Detect which cell encompasses the target text, then output its (X, Y) center coordinate. 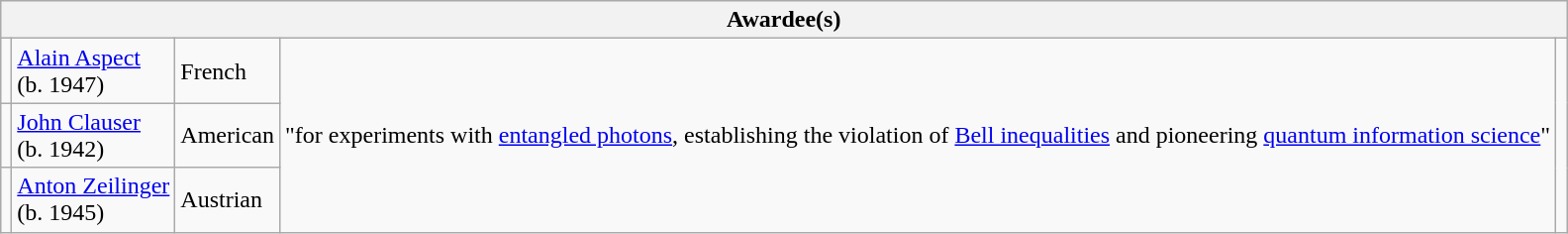
John Clauser(b. 1942) (93, 135)
"for experiments with entangled photons, establishing the violation of Bell inequalities and pioneering quantum information science" (919, 135)
Austrian (228, 200)
Anton Zeilinger(b. 1945) (93, 200)
Alain Aspect(b. 1947) (93, 71)
Awardee(s) (784, 20)
French (228, 71)
American (228, 135)
